Identify which cell holds the provided text, then report its (X, Y) central coordinate. 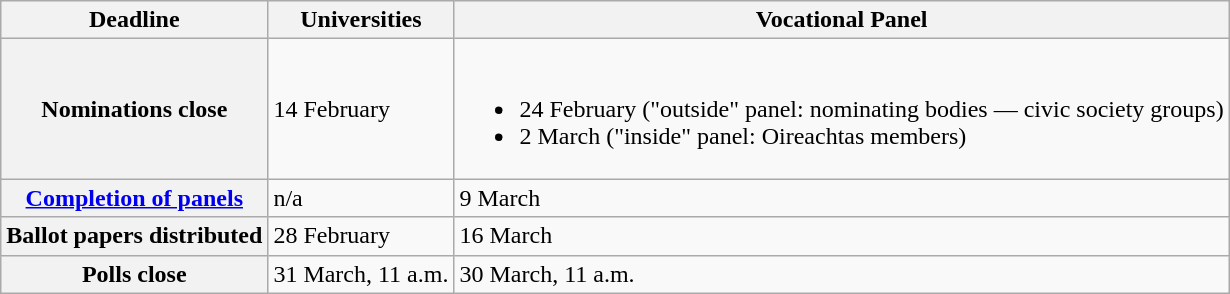
9 March (842, 198)
Universities (361, 20)
24 February ("outside" panel: nominating bodies — civic society groups)2 March ("inside" panel: Oireachtas members) (842, 109)
Vocational Panel (842, 20)
Ballot papers distributed (134, 236)
Nominations close (134, 109)
16 March (842, 236)
Deadline (134, 20)
14 February (361, 109)
n/a (361, 198)
31 March, 11 a.m. (361, 274)
Polls close (134, 274)
Completion of panels (134, 198)
28 February (361, 236)
30 March, 11 a.m. (842, 274)
